Output the [x, y] coordinate of the center of the cell containing the given text.  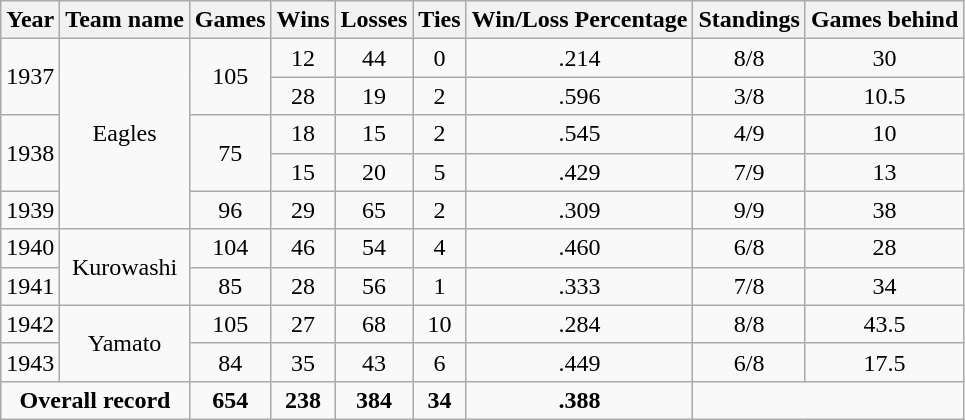
29 [303, 210]
Win/Loss Percentage [580, 20]
5 [440, 172]
38 [884, 210]
0 [440, 58]
.214 [580, 58]
654 [230, 400]
43 [374, 362]
7/9 [749, 172]
1943 [30, 362]
Team name [125, 20]
3/8 [749, 96]
.284 [580, 324]
Wins [303, 20]
13 [884, 172]
75 [230, 153]
44 [374, 58]
Eagles [125, 134]
1942 [30, 324]
17.5 [884, 362]
.596 [580, 96]
96 [230, 210]
Games [230, 20]
9/9 [749, 210]
54 [374, 248]
384 [374, 400]
Standings [749, 20]
1938 [30, 153]
Losses [374, 20]
.388 [580, 400]
Ties [440, 20]
1939 [30, 210]
1941 [30, 286]
27 [303, 324]
7/8 [749, 286]
35 [303, 362]
4 [440, 248]
.333 [580, 286]
Year [30, 20]
.429 [580, 172]
104 [230, 248]
1940 [30, 248]
46 [303, 248]
.460 [580, 248]
56 [374, 286]
.545 [580, 134]
85 [230, 286]
65 [374, 210]
.449 [580, 362]
.309 [580, 210]
10.5 [884, 96]
30 [884, 58]
68 [374, 324]
6 [440, 362]
19 [374, 96]
43.5 [884, 324]
4/9 [749, 134]
12 [303, 58]
84 [230, 362]
238 [303, 400]
Yamato [125, 343]
18 [303, 134]
1937 [30, 77]
Games behind [884, 20]
1 [440, 286]
Kurowashi [125, 267]
Overall record [96, 400]
20 [374, 172]
